Pinpoint the cell where the given text exists, returning its (x, y) midpoint coordinate. 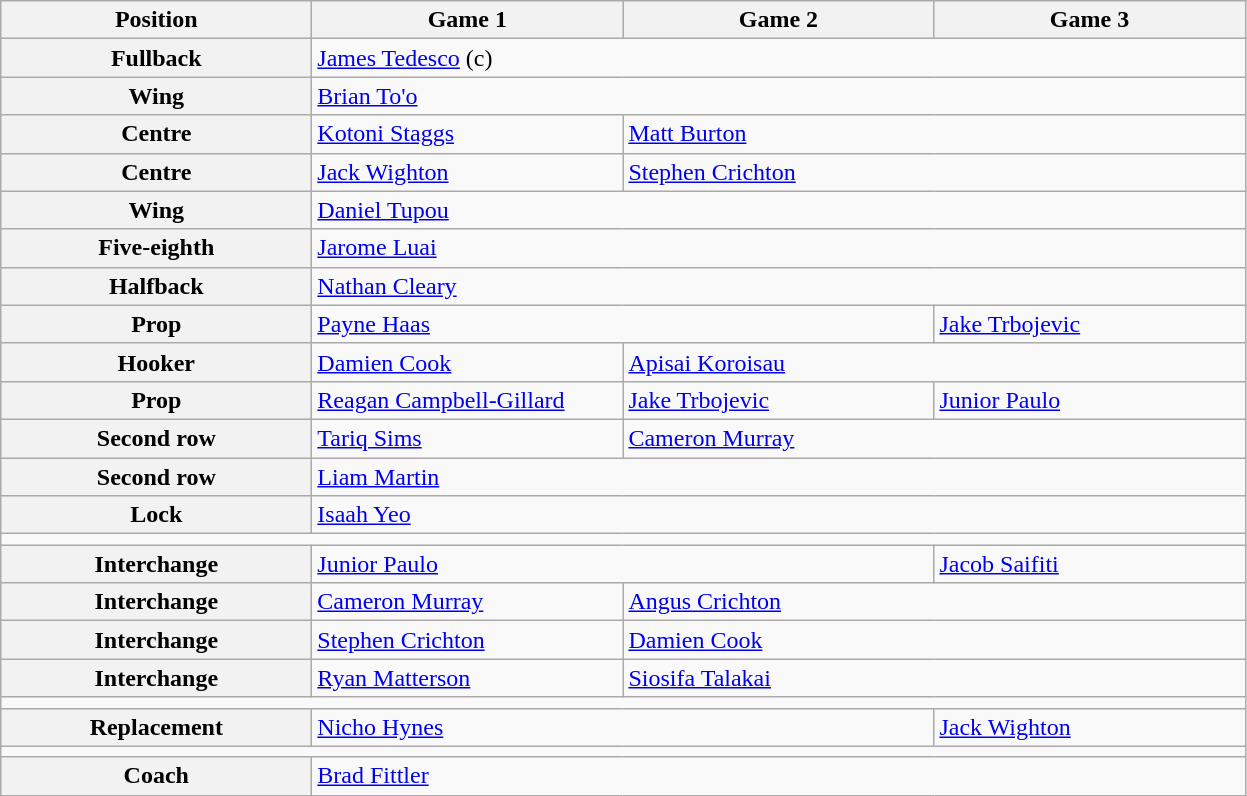
Coach (156, 776)
Lock (156, 515)
Angus Crichton (934, 602)
Brad Fittler (778, 776)
Payne Haas (623, 324)
Daniel Tupou (778, 210)
Tariq Sims (468, 438)
Apisai Koroisau (934, 362)
Matt Burton (934, 134)
Jacob Saifiti (1090, 564)
Brian To'o (778, 96)
Position (156, 20)
Isaah Yeo (778, 515)
Liam Martin (778, 477)
Ryan Matterson (468, 678)
Nathan Cleary (778, 286)
Replacement (156, 727)
Jarome Luai (778, 248)
Game 3 (1090, 20)
Game 1 (468, 20)
James Tedesco (c) (778, 58)
Reagan Campbell-Gillard (468, 400)
Halfback (156, 286)
Kotoni Staggs (468, 134)
Hooker (156, 362)
Nicho Hynes (623, 727)
Game 2 (778, 20)
Five-eighth (156, 248)
Siosifa Talakai (934, 678)
Fullback (156, 58)
